Identify which cell holds the provided text, then report its [X, Y] central coordinate. 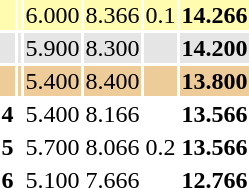
8.400 [112, 81]
4 [8, 114]
14.266 [214, 15]
5 [8, 147]
6.000 [52, 15]
5.700 [52, 147]
0.1 [160, 15]
14.200 [214, 48]
8.066 [112, 147]
5.900 [52, 48]
8.166 [112, 114]
0.2 [160, 147]
8.300 [112, 48]
8.366 [112, 15]
13.800 [214, 81]
